Pinpoint the cell where the given text exists, returning its (X, Y) midpoint coordinate. 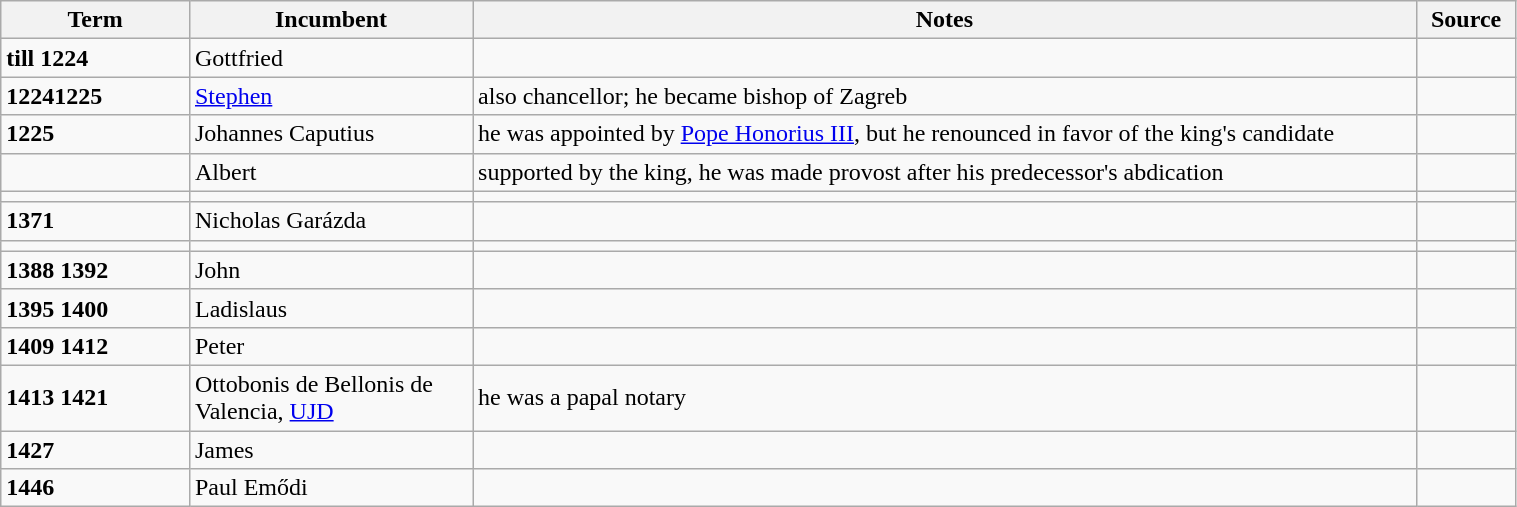
Ladislaus (330, 308)
Paul Emődi (330, 488)
Nicholas Garázda (330, 221)
1409 1412 (96, 346)
1225 (96, 134)
Stephen (330, 96)
James (330, 449)
Term (96, 20)
he was appointed by Pope Honorius III, but he renounced in favor of the king's candidate (945, 134)
1371 (96, 221)
supported by the king, he was made provost after his predecessor's abdication (945, 172)
1395 1400 (96, 308)
1413 1421 (96, 398)
till 1224 (96, 58)
1427 (96, 449)
1388 1392 (96, 270)
Incumbent (330, 20)
1446 (96, 488)
Peter (330, 346)
Gottfried (330, 58)
Albert (330, 172)
Ottobonis de Bellonis de Valencia, UJD (330, 398)
Source (1466, 20)
Johannes Caputius (330, 134)
also chancellor; he became bishop of Zagreb (945, 96)
John (330, 270)
he was a papal notary (945, 398)
12241225 (96, 96)
Notes (945, 20)
